Identify which cell holds the provided text, then report its [x, y] central coordinate. 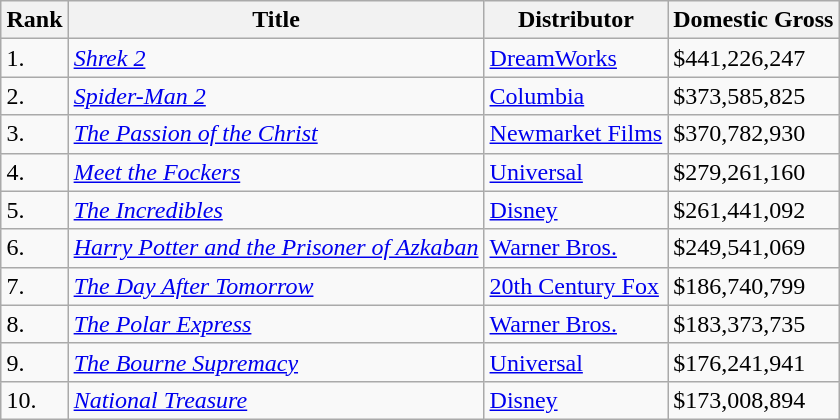
DreamWorks [576, 58]
Shrek 2 [276, 58]
$373,585,825 [754, 96]
$183,373,735 [754, 324]
The Incredibles [276, 210]
Harry Potter and the Prisoner of Azkaban [276, 248]
$249,541,069 [754, 248]
20th Century Fox [576, 286]
The Bourne Supremacy [276, 362]
$370,782,930 [754, 134]
1. [34, 58]
$261,441,092 [754, 210]
$441,226,247 [754, 58]
4. [34, 172]
5. [34, 210]
3. [34, 134]
8. [34, 324]
2. [34, 96]
Domestic Gross [754, 20]
7. [34, 286]
Columbia [576, 96]
6. [34, 248]
Newmarket Films [576, 134]
The Polar Express [276, 324]
Meet the Fockers [276, 172]
$176,241,941 [754, 362]
Rank [34, 20]
$186,740,799 [754, 286]
Distributor [576, 20]
The Day After Tomorrow [276, 286]
The Passion of the Christ [276, 134]
9. [34, 362]
$173,008,894 [754, 400]
Spider-Man 2 [276, 96]
National Treasure [276, 400]
$279,261,160 [754, 172]
10. [34, 400]
Title [276, 20]
